Capture the cell that displays the provided text and extract its [x, y] central coordinate. 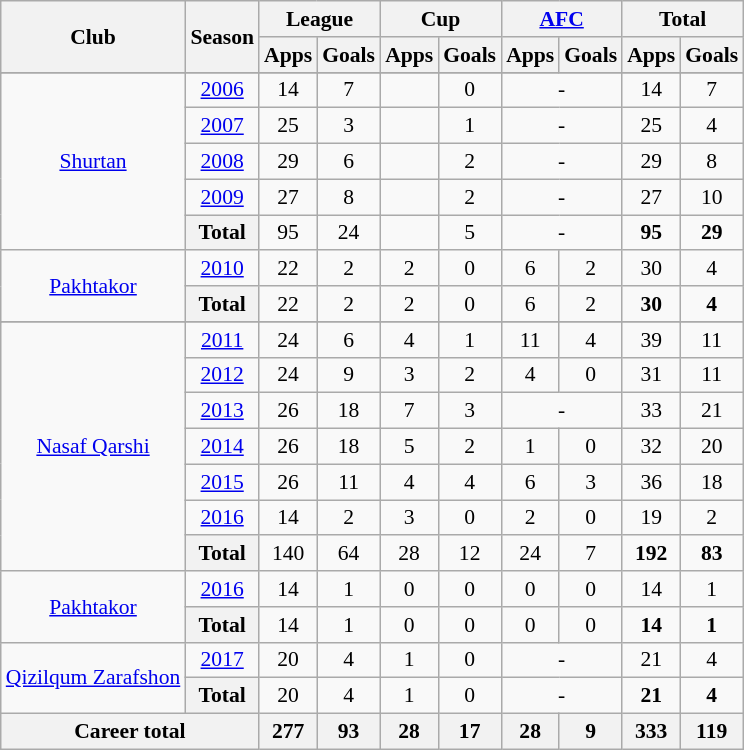
83 [712, 554]
Nasaf Qarshi [94, 446]
277 [288, 732]
93 [348, 732]
33 [651, 411]
17 [470, 732]
2017 [222, 660]
League [320, 19]
12 [470, 554]
333 [651, 732]
2015 [222, 482]
Cup [440, 19]
119 [712, 732]
64 [348, 554]
10 [712, 197]
2010 [222, 269]
2006 [222, 90]
Club [94, 36]
AFC [562, 19]
Qizilqum Zarafshon [94, 678]
36 [651, 482]
Season [222, 36]
31 [651, 375]
32 [651, 447]
2012 [222, 375]
19 [651, 518]
2014 [222, 447]
2009 [222, 197]
2007 [222, 126]
Career total [130, 732]
Shurtan [94, 161]
192 [651, 554]
39 [651, 340]
2011 [222, 340]
2008 [222, 162]
2013 [222, 411]
140 [288, 554]
